From the cell containing the given text, extract its center point as (X, Y) coordinate. 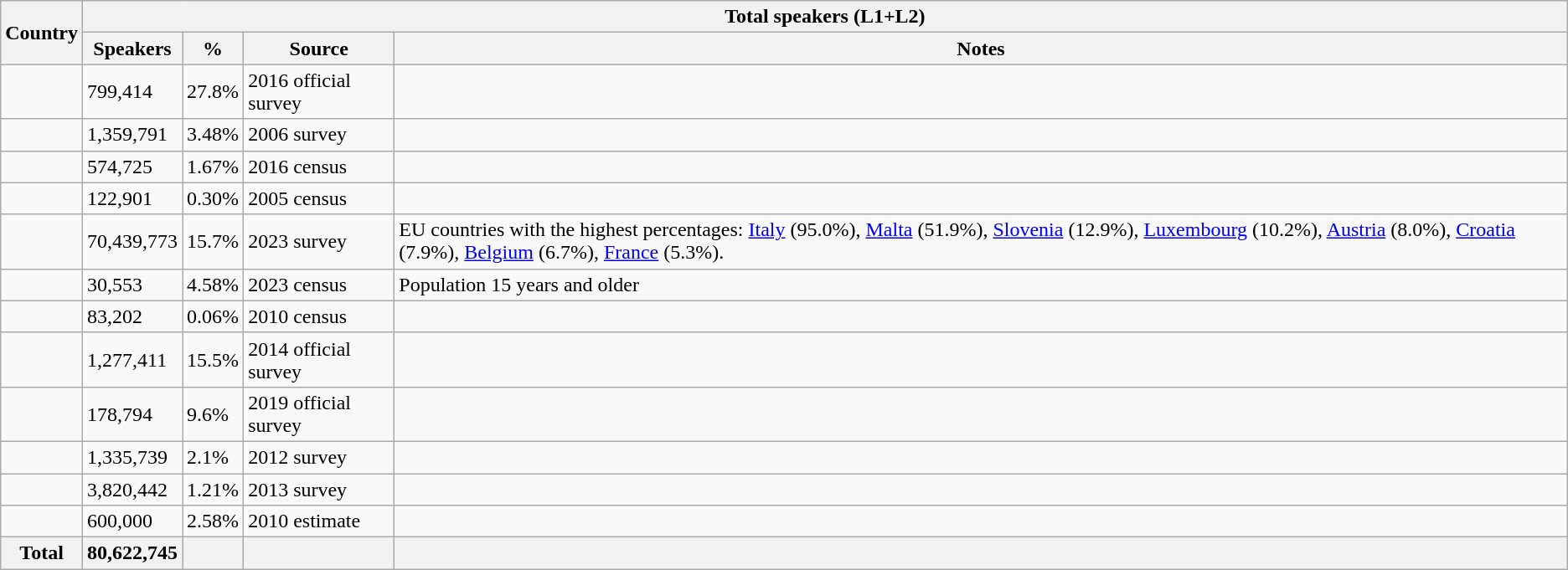
2023 survey (319, 241)
2019 official survey (319, 413)
2023 census (319, 285)
2010 estimate (319, 521)
1,359,791 (132, 135)
2013 survey (319, 490)
2005 census (319, 198)
3.48% (213, 135)
15.7% (213, 241)
2016 census (319, 167)
2010 census (319, 316)
1,277,411 (132, 360)
2016 official survey (319, 92)
574,725 (132, 167)
Country (42, 33)
Notes (981, 49)
80,622,745 (132, 553)
Speakers (132, 49)
Source (319, 49)
1.21% (213, 490)
15.5% (213, 360)
2014 official survey (319, 360)
2.58% (213, 521)
27.8% (213, 92)
% (213, 49)
9.6% (213, 413)
0.06% (213, 316)
178,794 (132, 413)
2012 survey (319, 457)
1.67% (213, 167)
4.58% (213, 285)
600,000 (132, 521)
799,414 (132, 92)
1,335,739 (132, 457)
Population 15 years and older (981, 285)
Total (42, 553)
3,820,442 (132, 490)
83,202 (132, 316)
30,553 (132, 285)
Total speakers (L1+L2) (824, 17)
0.30% (213, 198)
70,439,773 (132, 241)
2.1% (213, 457)
2006 survey (319, 135)
122,901 (132, 198)
